From the cell containing the given text, extract its center point as (x, y) coordinate. 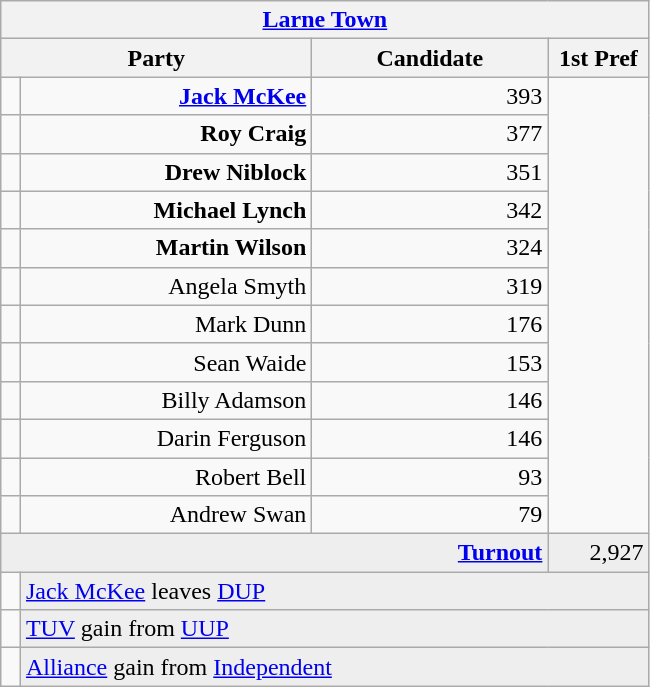
153 (430, 362)
Roy Craig (166, 134)
Larne Town (325, 20)
Party (156, 58)
Drew Niblock (166, 172)
342 (430, 210)
351 (430, 172)
Candidate (430, 58)
Jack McKee leaves DUP (334, 591)
Billy Adamson (166, 400)
Darin Ferguson (166, 438)
Michael Lynch (166, 210)
Turnout (274, 553)
Andrew Swan (166, 515)
Jack McKee (166, 96)
Alliance gain from Independent (334, 667)
Mark Dunn (166, 324)
393 (430, 96)
Martin Wilson (166, 248)
377 (430, 134)
2,927 (598, 553)
93 (430, 477)
TUV gain from UUP (334, 629)
79 (430, 515)
Robert Bell (166, 477)
Sean Waide (166, 362)
324 (430, 248)
176 (430, 324)
319 (430, 286)
1st Pref (598, 58)
Angela Smyth (166, 286)
